Search for the cell housing the specified text and yield its (X, Y) center coordinate. 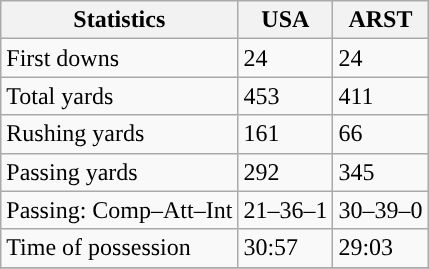
Statistics (120, 20)
USA (286, 20)
29:03 (380, 248)
First downs (120, 58)
21–36–1 (286, 210)
Total yards (120, 96)
161 (286, 134)
345 (380, 172)
Passing: Comp–Att–Int (120, 210)
30:57 (286, 248)
ARST (380, 20)
Time of possession (120, 248)
Passing yards (120, 172)
Rushing yards (120, 134)
292 (286, 172)
453 (286, 96)
66 (380, 134)
30–39–0 (380, 210)
411 (380, 96)
